Search for the cell housing the specified text and yield its [x, y] center coordinate. 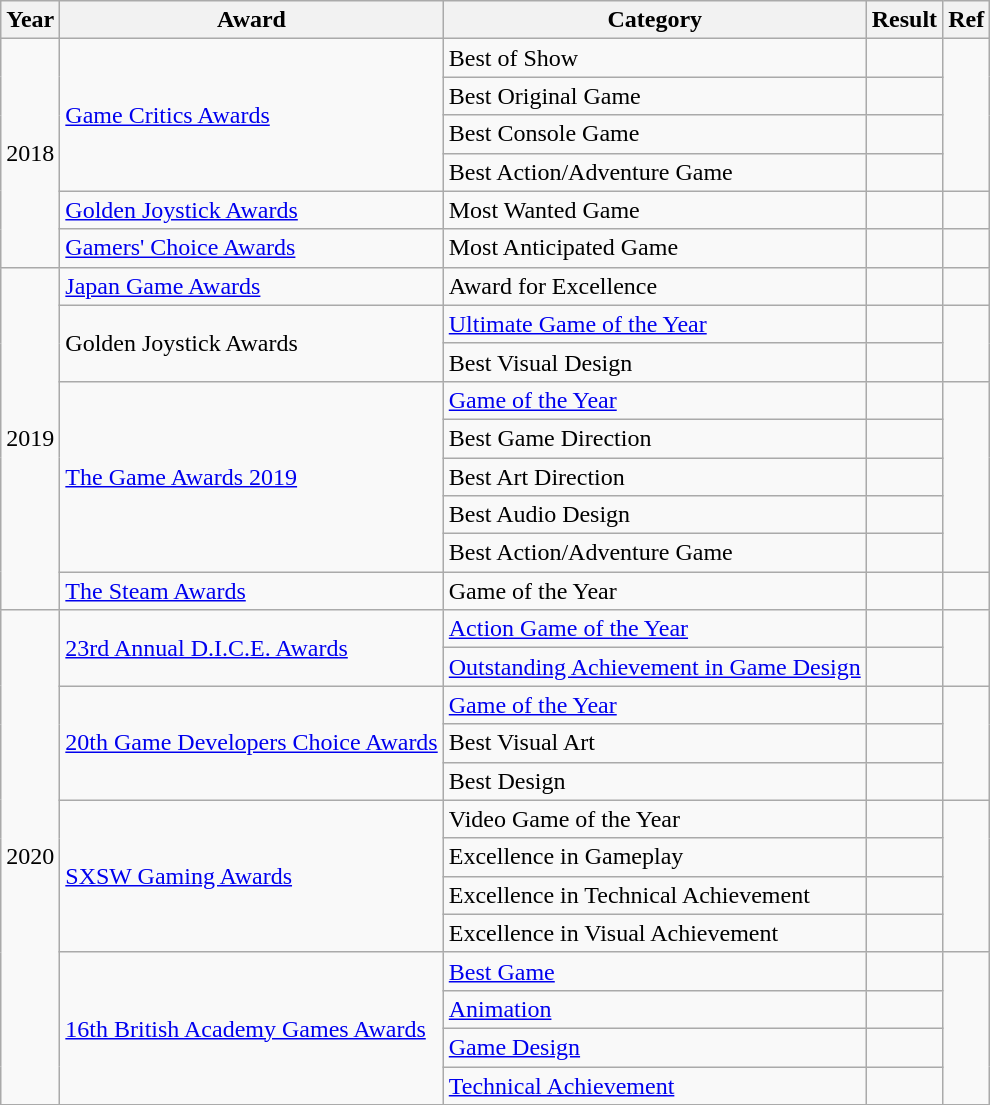
Animation [654, 1009]
Excellence in Gameplay [654, 857]
Excellence in Visual Achievement [654, 933]
20th Game Developers Choice Awards [252, 743]
Best Design [654, 781]
Ultimate Game of the Year [654, 324]
23rd Annual D.I.C.E. Awards [252, 648]
2018 [30, 153]
Result [904, 20]
Category [654, 20]
Game Critics Awards [252, 115]
Most Anticipated Game [654, 248]
Excellence in Technical Achievement [654, 895]
Best Visual Design [654, 362]
SXSW Gaming Awards [252, 876]
2020 [30, 858]
16th British Academy Games Awards [252, 1028]
Best Audio Design [654, 515]
Game Design [654, 1047]
Best Game Direction [654, 438]
2019 [30, 438]
Ref [966, 20]
Award for Excellence [654, 286]
Video Game of the Year [654, 819]
Gamers' Choice Awards [252, 248]
Best Game [654, 971]
Action Game of the Year [654, 629]
Award [252, 20]
Best of Show [654, 58]
Best Visual Art [654, 743]
Technical Achievement [654, 1085]
Best Original Game [654, 96]
Outstanding Achievement in Game Design [654, 667]
Best Art Direction [654, 477]
The Steam Awards [252, 591]
Year [30, 20]
Best Console Game [654, 134]
Most Wanted Game [654, 210]
Japan Game Awards [252, 286]
The Game Awards 2019 [252, 476]
